Find where the given text appears and provide that cell's center as [x, y] coordinate. 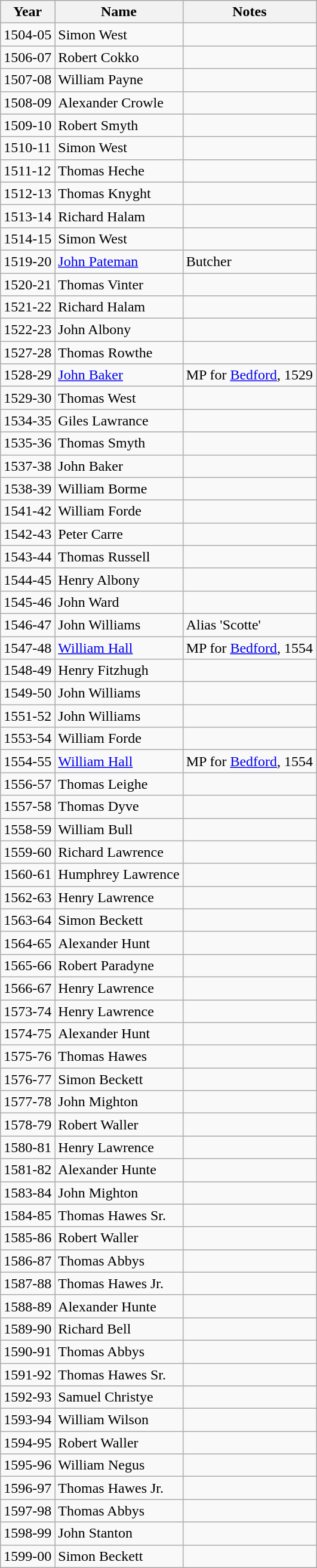
Thomas Smyth [119, 443]
Alexander Crowle [119, 103]
Henry Albony [119, 579]
1548-49 [27, 671]
1520-21 [27, 285]
Humphrey Lawrence [119, 875]
1511-12 [27, 171]
Robert Smyth [119, 125]
1535-36 [27, 443]
Year [27, 12]
1508-09 [27, 103]
Thomas Hawes [119, 1057]
Robert Paradyne [119, 965]
1522-23 [27, 330]
1558-59 [27, 829]
1595-96 [27, 1465]
1563-64 [27, 920]
1541-42 [27, 511]
Thomas Vinter [119, 285]
1580-81 [27, 1147]
Thomas Dyve [119, 807]
1507-08 [27, 80]
1513-14 [27, 216]
Alias 'Scotte' [250, 625]
1510-11 [27, 148]
1512-13 [27, 193]
1528-29 [27, 375]
John Stanton [119, 1533]
1553-54 [27, 739]
1591-92 [27, 1374]
Robert Cokko [119, 57]
1560-61 [27, 875]
Samuel Christye [119, 1397]
1509-10 [27, 125]
1574-75 [27, 1034]
1562-63 [27, 897]
1585-86 [27, 1238]
Thomas Rowthe [119, 353]
William Borme [119, 489]
Thomas Leighe [119, 784]
1592-93 [27, 1397]
Richard Bell [119, 1329]
1547-48 [27, 647]
MP for Bedford, 1529 [250, 375]
1564-65 [27, 943]
1556-57 [27, 784]
Richard Lawrence [119, 852]
1565-66 [27, 965]
1549-50 [27, 693]
John Pateman [119, 261]
John Ward [119, 602]
1546-47 [27, 625]
1538-39 [27, 489]
1544-45 [27, 579]
William Payne [119, 80]
1559-60 [27, 852]
Butcher [250, 261]
1590-91 [27, 1351]
1596-97 [27, 1488]
1578-79 [27, 1125]
Henry Fitzhugh [119, 671]
1557-58 [27, 807]
1598-99 [27, 1533]
1594-95 [27, 1443]
1583-84 [27, 1193]
1551-52 [27, 716]
1586-87 [27, 1261]
1566-67 [27, 988]
Peter Carre [119, 534]
1584-85 [27, 1215]
Name [119, 12]
1554-55 [27, 761]
1537-38 [27, 466]
William Negus [119, 1465]
1534-35 [27, 421]
Notes [250, 12]
1519-20 [27, 261]
Giles Lawrance [119, 421]
1542-43 [27, 534]
1577-78 [27, 1102]
1545-46 [27, 602]
1588-89 [27, 1306]
1514-15 [27, 239]
1573-74 [27, 1011]
1597-98 [27, 1511]
John Albony [119, 330]
William Bull [119, 829]
1589-90 [27, 1329]
1543-44 [27, 557]
1587-88 [27, 1283]
1575-76 [27, 1057]
1506-07 [27, 57]
1593-94 [27, 1420]
1527-28 [27, 353]
1576-77 [27, 1079]
Thomas Knyght [119, 193]
Thomas Heche [119, 171]
1581-82 [27, 1170]
William Wilson [119, 1420]
1599-00 [27, 1556]
1521-22 [27, 307]
Thomas Russell [119, 557]
1504-05 [27, 35]
1529-30 [27, 398]
Thomas West [119, 398]
